Output the (x, y) coordinate of the center of the cell containing the given text.  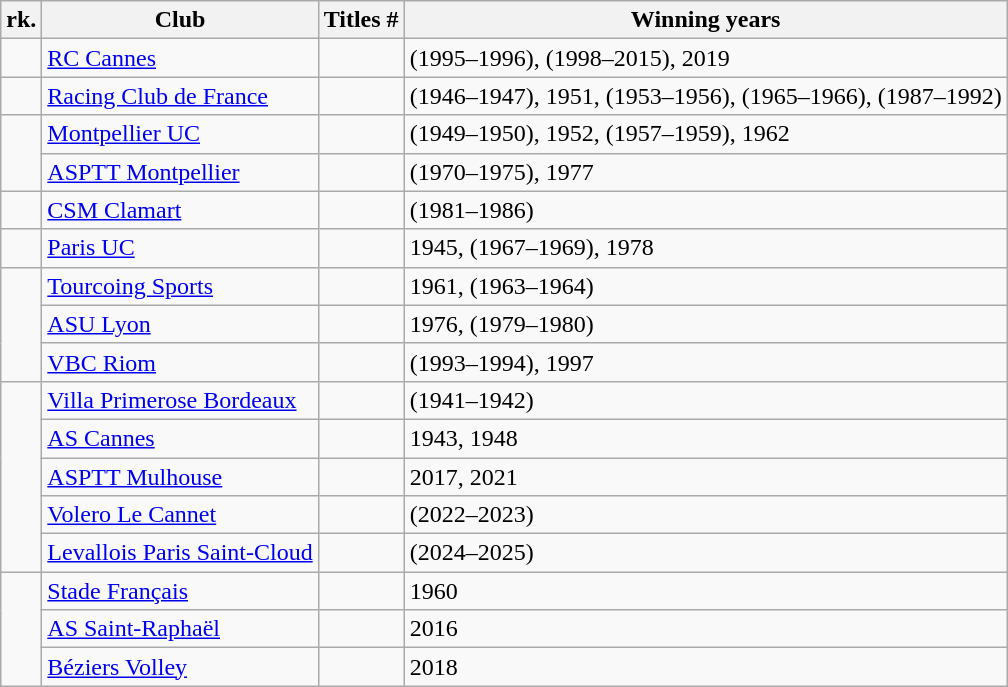
1945, (1967–1969), 1978 (706, 248)
(1995–1996), (1998–2015), 2019 (706, 58)
AS Cannes (180, 438)
Winning years (706, 20)
ASPTT Montpellier (180, 172)
AS Saint-Raphaël (180, 629)
1943, 1948 (706, 438)
2017, 2021 (706, 477)
(1949–1950), 1952, (1957–1959), 1962 (706, 134)
1961, (1963–1964) (706, 286)
1960 (706, 591)
Stade Français (180, 591)
Titles # (361, 20)
RC Cannes (180, 58)
ASPTT Mulhouse (180, 477)
VBC Riom (180, 362)
(2024–2025) (706, 553)
Club (180, 20)
Racing Club de France (180, 96)
(1946–1947), 1951, (1953–1956), (1965–1966), (1987–1992) (706, 96)
Villa Primerose Bordeaux (180, 400)
Béziers Volley (180, 667)
(1941–1942) (706, 400)
2016 (706, 629)
CSM Clamart (180, 210)
2018 (706, 667)
Levallois Paris Saint-Cloud (180, 553)
(2022–2023) (706, 515)
ASU Lyon (180, 324)
(1993–1994), 1997 (706, 362)
rk. (22, 20)
(1981–1986) (706, 210)
Tourcoing Sports (180, 286)
Montpellier UC (180, 134)
Volero Le Cannet (180, 515)
Paris UC (180, 248)
(1970–1975), 1977 (706, 172)
1976, (1979–1980) (706, 324)
